Find where the given text appears and provide that cell's center as [X, Y] coordinate. 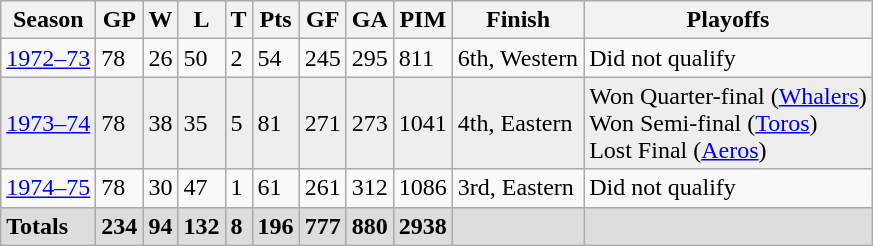
GP [120, 20]
8 [238, 226]
1086 [422, 188]
35 [202, 123]
Pts [276, 20]
2 [238, 58]
T [238, 20]
271 [322, 123]
Season [48, 20]
3rd, Eastern [518, 188]
1973–74 [48, 123]
234 [120, 226]
54 [276, 58]
GF [322, 20]
5 [238, 123]
Playoffs [728, 20]
273 [370, 123]
94 [160, 226]
245 [322, 58]
777 [322, 226]
30 [160, 188]
38 [160, 123]
81 [276, 123]
Finish [518, 20]
196 [276, 226]
PIM [422, 20]
6th, Western [518, 58]
1974–75 [48, 188]
312 [370, 188]
1972–73 [48, 58]
W [160, 20]
GA [370, 20]
1 [238, 188]
2938 [422, 226]
61 [276, 188]
50 [202, 58]
1041 [422, 123]
Totals [48, 226]
295 [370, 58]
26 [160, 58]
Won Quarter-final (Whalers) Won Semi-final (Toros) Lost Final (Aeros) [728, 123]
L [202, 20]
811 [422, 58]
132 [202, 226]
880 [370, 226]
261 [322, 188]
4th, Eastern [518, 123]
47 [202, 188]
